Detect which cell encompasses the target text, then output its (x, y) center coordinate. 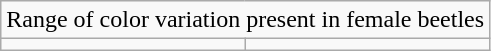
Range of color variation present in female beetles (246, 20)
